From the cell containing the given text, extract its center point as (x, y) coordinate. 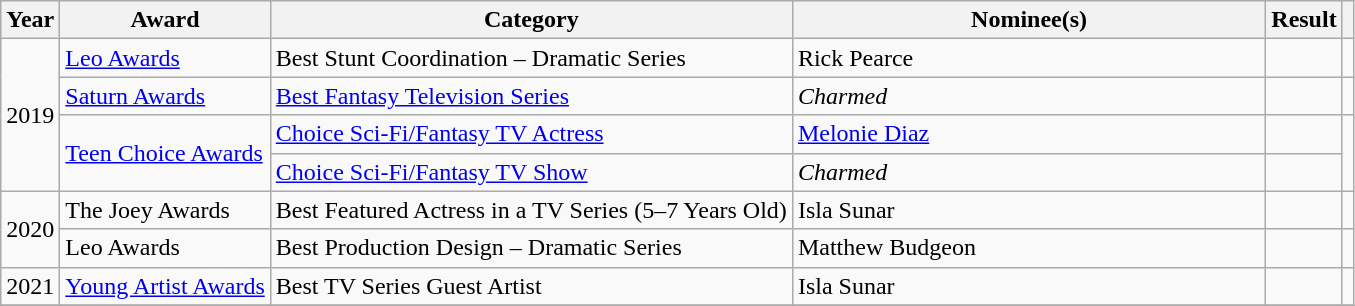
Result (1304, 20)
2019 (30, 115)
Choice Sci-Fi/Fantasy TV Actress (531, 134)
Best Stunt Coordination – Dramatic Series (531, 58)
Best Production Design – Dramatic Series (531, 248)
Best Featured Actress in a TV Series (5–7 Years Old) (531, 210)
Choice Sci-Fi/Fantasy TV Show (531, 172)
Award (165, 20)
Rick Pearce (1028, 58)
Nominee(s) (1028, 20)
Best TV Series Guest Artist (531, 286)
Category (531, 20)
Matthew Budgeon (1028, 248)
2020 (30, 229)
The Joey Awards (165, 210)
Teen Choice Awards (165, 153)
Melonie Diaz (1028, 134)
Young Artist Awards (165, 286)
Year (30, 20)
Best Fantasy Television Series (531, 96)
Saturn Awards (165, 96)
2021 (30, 286)
